Locate the cell with the specified text and output its (X, Y) center coordinate. 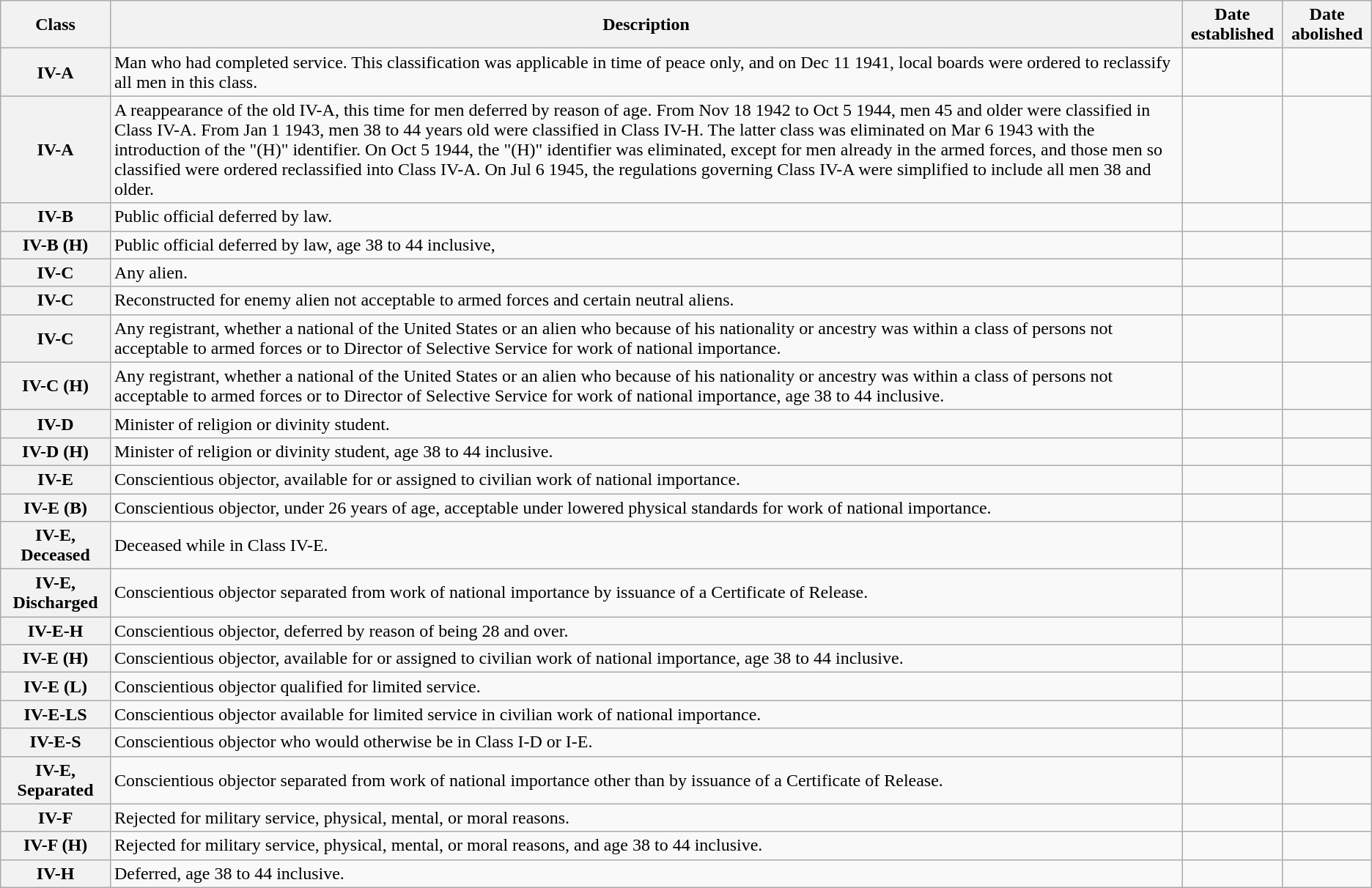
Class (56, 25)
IV-E-LS (56, 714)
IV-F (H) (56, 846)
IV-E-S (56, 742)
Description (646, 25)
IV-B (56, 217)
Reconstructed for enemy alien not acceptable to armed forces and certain neutral aliens. (646, 300)
IV-E, Discharged (56, 593)
IV-E (56, 479)
IV-C (H) (56, 385)
Minister of religion or divinity student. (646, 423)
IV-D (56, 423)
IV-E-H (56, 631)
Any alien. (646, 273)
Conscientious objector, deferred by reason of being 28 and over. (646, 631)
IV-B (H) (56, 245)
IV-H (56, 873)
IV-E (L) (56, 687)
Rejected for military service, physical, mental, or moral reasons, and age 38 to 44 inclusive. (646, 846)
IV-D (H) (56, 451)
Conscientious objector separated from work of national importance by issuance of a Certificate of Release. (646, 593)
Conscientious objector, under 26 years of age, acceptable under lowered physical standards for work of national importance. (646, 508)
IV-E, Separated (56, 780)
Conscientious objector, available for or assigned to civilian work of national importance, age 38 to 44 inclusive. (646, 659)
Date abolished (1327, 25)
IV-E, Deceased (56, 545)
Deferred, age 38 to 44 inclusive. (646, 873)
Conscientious objector available for limited service in civilian work of national importance. (646, 714)
Date established (1233, 25)
Conscientious objector who would otherwise be in Class I-D or I-E. (646, 742)
Deceased while in Class IV-E. (646, 545)
Minister of religion or divinity student, age 38 to 44 inclusive. (646, 451)
IV-F (56, 818)
Conscientious objector, available for or assigned to civilian work of national importance. (646, 479)
IV-E (B) (56, 508)
Rejected for military service, physical, mental, or moral reasons. (646, 818)
Public official deferred by law. (646, 217)
Public official deferred by law, age 38 to 44 inclusive, (646, 245)
Conscientious objector separated from work of national importance other than by issuance of a Certificate of Release. (646, 780)
Conscientious objector qualified for limited service. (646, 687)
IV-E (H) (56, 659)
